Identify which cell holds the provided text, then report its [X, Y] central coordinate. 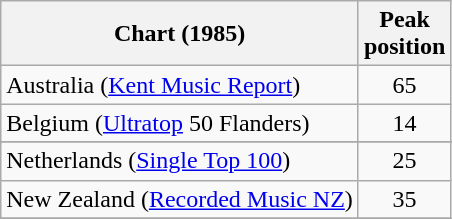
Chart (1985) [180, 34]
Peakposition [404, 34]
Australia (Kent Music Report) [180, 85]
14 [404, 123]
35 [404, 199]
New Zealand (Recorded Music NZ) [180, 199]
Belgium (Ultratop 50 Flanders) [180, 123]
65 [404, 85]
25 [404, 161]
Netherlands (Single Top 100) [180, 161]
